Output the (x, y) coordinate of the center of the cell containing the given text.  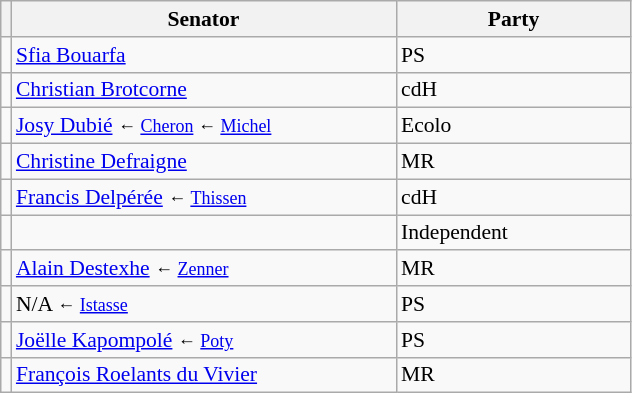
Christine Defraigne (204, 162)
Alain Destexhe ← Zenner (204, 269)
Party (514, 19)
Josy Dubié ← Cheron ← Michel (204, 126)
Ecolo (514, 126)
Sfia Bouarfa (204, 55)
François Roelants du Vivier (204, 375)
N/A ← Istasse (204, 304)
Joëlle Kapompolé ← Poty (204, 340)
Francis Delpérée ← Thissen (204, 197)
Senator (204, 19)
Christian Brotcorne (204, 90)
Independent (514, 233)
